Provide the [x, y] coordinate of the cell's center where the given text is located.  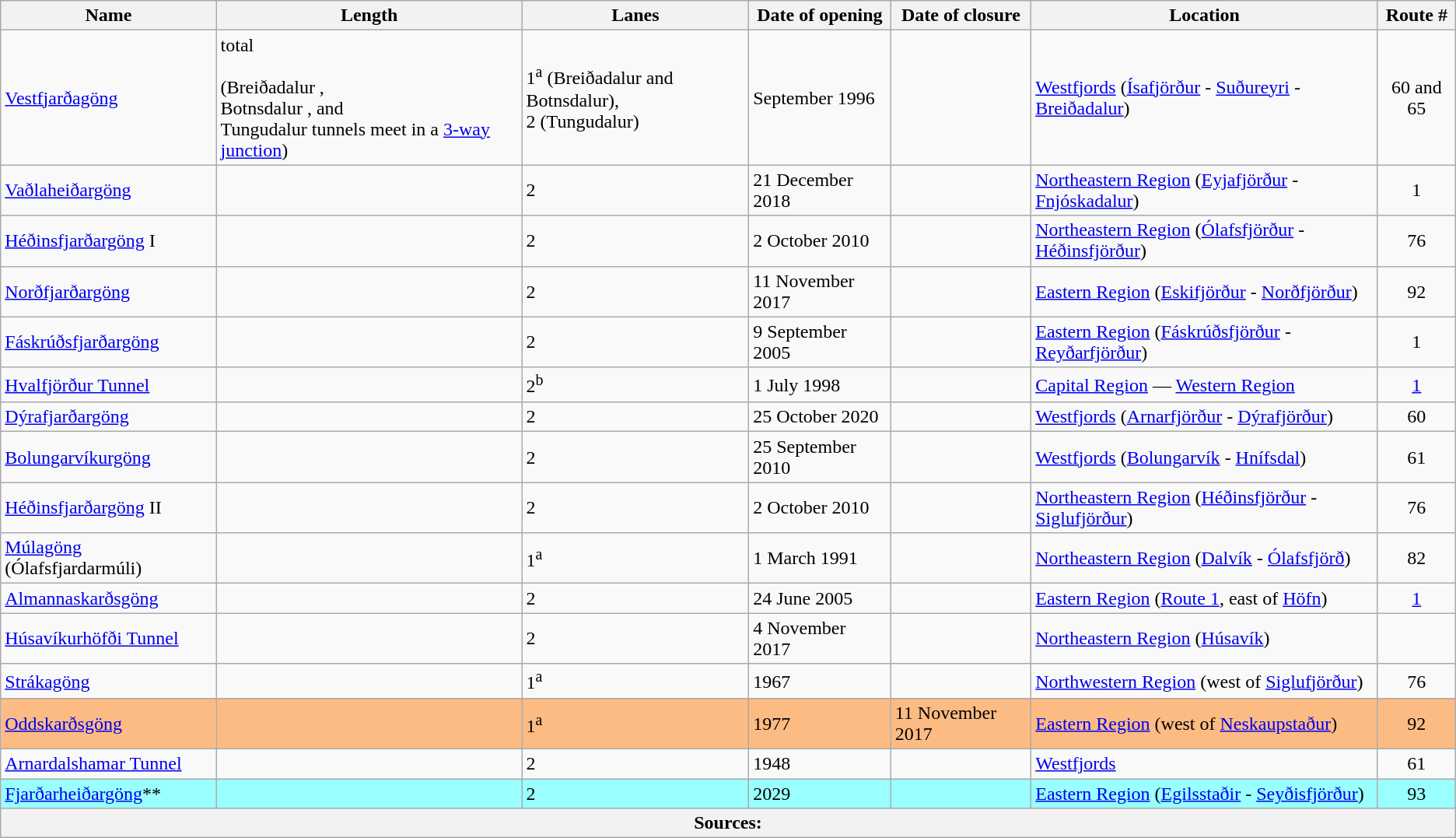
Strákagöng [109, 682]
21 December 2018 [820, 190]
Eastern Region (Eskifjörður - Norðfjörður) [1205, 291]
Bolungarvíkurgöng [109, 458]
Almannaskarðsgöng [109, 598]
Eastern Region (Route 1, east of Höfn) [1205, 598]
Húsavíkurhöfði Tunnel [109, 638]
Sources: [728, 823]
Date of opening [820, 16]
Northwestern Region (west of Siglufjörður) [1205, 682]
total(Breiðadalur , Botnsdalur , and Tungudalur tunnels meet in a 3-way junction) [369, 98]
Vestfjarðagöng [109, 98]
1967 [820, 682]
Oddskarðsgöng [109, 724]
Lanes [635, 16]
24 June 2005 [820, 598]
Héðinsfjarðargöng I [109, 241]
25 September 2010 [820, 458]
Westfjords (Ísafjörður - Suðureyri - Breiðadalur) [1205, 98]
1 March 1991 [820, 559]
Westfjords (Bolungarvík - Hnífsdal) [1205, 458]
Name [109, 16]
September 1996 [820, 98]
60 [1416, 417]
Norðfjarðargöng [109, 291]
Westfjords [1205, 764]
9 September 2005 [820, 342]
2b [635, 384]
1 July 1998 [820, 384]
Length [369, 16]
Dýrafjarðargöng [109, 417]
Northeastern Region (Eyjafjörður - Fnjóskadalur) [1205, 190]
Northeastern Region (Ólafsfjörður - Héðinsfjörður) [1205, 241]
Múlagöng (Ólafsfjardarmúli) [109, 559]
4 November 2017 [820, 638]
Eastern Region (Fáskrúðsfjörður - Reyðarfjörður) [1205, 342]
Date of closure [961, 16]
1977 [820, 724]
Hvalfjörður Tunnel [109, 384]
60 and 65 [1416, 98]
Northeastern Region (Dalvík - Ólafsfjörð) [1205, 559]
Eastern Region (Egilsstaðir - Seyðisfjörður) [1205, 794]
Eastern Region (west of Neskaupstaður) [1205, 724]
Fjarðarheiðargöng** [109, 794]
Westfjords (Arnarfjörður - Dýrafjörður) [1205, 417]
1948 [820, 764]
2029 [820, 794]
Fáskrúðsfjarðargöng [109, 342]
Location [1205, 16]
Arnardalshamar Tunnel [109, 764]
Northeastern Region (Héðinsfjörður - Siglufjörður) [1205, 507]
25 October 2020 [820, 417]
Capital Region — Western Region [1205, 384]
82 [1416, 559]
Héðinsfjarðargöng II [109, 507]
Northeastern Region (Húsavík) [1205, 638]
Vaðlaheiðargöng [109, 190]
Route # [1416, 16]
93 [1416, 794]
1a (Breiðadalur and Botnsdalur),2 (Tungudalur) [635, 98]
